For the text-containing cell, return its midpoint in (x, y) coordinate format. 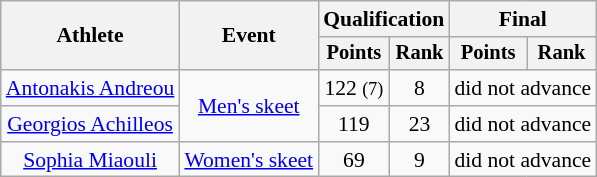
119 (354, 124)
Final (522, 19)
Antonakis Andreou (90, 88)
Men's skeet (248, 106)
8 (420, 88)
Event (248, 36)
23 (420, 124)
Qualification (384, 19)
Athlete (90, 36)
122 (7) (354, 88)
Georgios Achilleos (90, 124)
